Identify which cell holds the provided text, then report its (x, y) central coordinate. 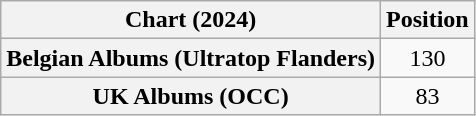
130 (428, 58)
Belgian Albums (Ultratop Flanders) (191, 58)
Position (428, 20)
Chart (2024) (191, 20)
UK Albums (OCC) (191, 96)
83 (428, 96)
